Find where the given text appears and provide that cell's center as [x, y] coordinate. 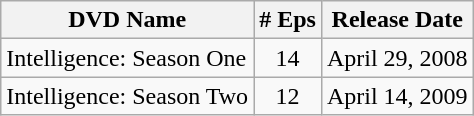
DVD Name [128, 20]
Release Date [397, 20]
Intelligence: Season Two [128, 96]
14 [288, 58]
12 [288, 96]
Intelligence: Season One [128, 58]
April 14, 2009 [397, 96]
# Eps [288, 20]
April 29, 2008 [397, 58]
